Detect which cell encompasses the target text, then output its (x, y) center coordinate. 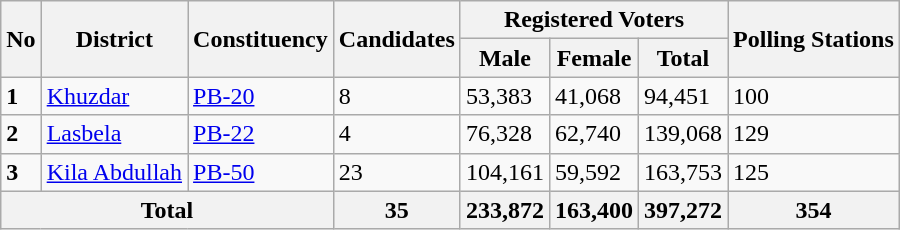
354 (814, 210)
76,328 (504, 134)
PB-22 (261, 134)
1 (21, 96)
59,592 (594, 172)
8 (396, 96)
PB-20 (261, 96)
4 (396, 134)
94,451 (684, 96)
163,400 (594, 210)
397,272 (684, 210)
41,068 (594, 96)
104,161 (504, 172)
23 (396, 172)
53,383 (504, 96)
3 (21, 172)
139,068 (684, 134)
163,753 (684, 172)
125 (814, 172)
Male (504, 58)
PB-50 (261, 172)
Khuzdar (114, 96)
Constituency (261, 39)
Polling Stations (814, 39)
Kila Abdullah (114, 172)
100 (814, 96)
233,872 (504, 210)
District (114, 39)
2 (21, 134)
Female (594, 58)
129 (814, 134)
Lasbela (114, 134)
Registered Voters (594, 20)
35 (396, 210)
62,740 (594, 134)
No (21, 39)
Candidates (396, 39)
